Return [X, Y] of the center of cell containing provided text 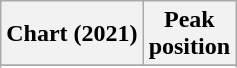
Chart (2021) [72, 34]
Peakposition [189, 34]
